Find where the given text appears and provide that cell's center as [X, Y] coordinate. 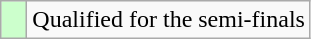
Qualified for the semi-finals [169, 20]
